Determine the [X, Y] coordinate at the center of the cell enclosing the given text.  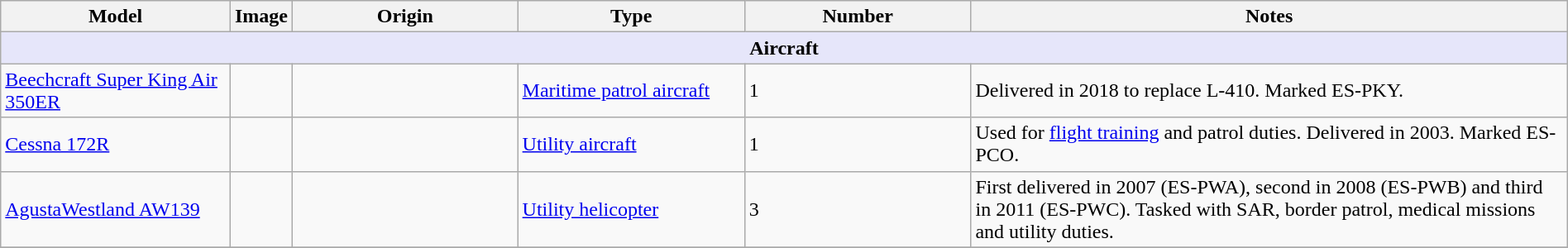
Utility aircraft [631, 144]
Origin [405, 17]
Number [858, 17]
Used for flight training and patrol duties. Delivered in 2003. Marked ES-PCO. [1269, 144]
Utility helicopter [631, 209]
Cessna 172R [116, 144]
Type [631, 17]
Beechcraft Super King Air 350ER [116, 91]
AgustaWestland AW139 [116, 209]
Aircraft [784, 48]
Model [116, 17]
Image [261, 17]
Delivered in 2018 to replace L-410. Marked ES-PKY. [1269, 91]
3 [858, 209]
Notes [1269, 17]
Maritime patrol aircraft [631, 91]
